Extract the [x, y] coordinate from the center of the cell holding the provided text.  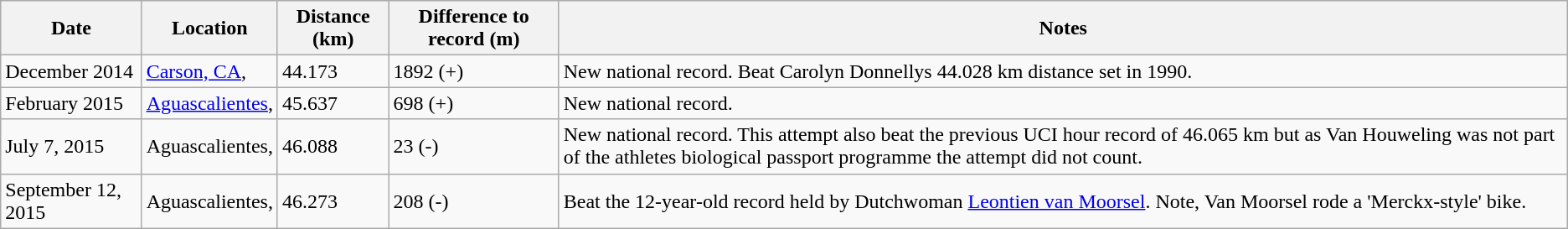
44.173 [333, 71]
February 2015 [71, 103]
Beat the 12-year-old record held by Dutchwoman Leontien van Moorsel. Note, Van Moorsel rode a 'Merckx-style' bike. [1063, 201]
1892 (+) [474, 71]
Carson, CA, [209, 71]
Location [209, 29]
46.088 [333, 146]
Date [71, 29]
September 12, 2015 [71, 201]
July 7, 2015 [71, 146]
23 (-) [474, 146]
698 (+) [474, 103]
December 2014 [71, 71]
Difference to record (m) [474, 29]
45.637 [333, 103]
46.273 [333, 201]
208 (-) [474, 201]
Distance (km) [333, 29]
New national record. Beat Carolyn Donnellys 44.028 km distance set in 1990. [1063, 71]
Notes [1063, 29]
New national record. [1063, 103]
